Provide the (X, Y) coordinate of the cell's center where the given text is located.  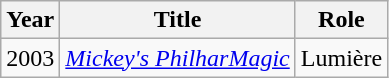
Year (30, 20)
Lumière (341, 58)
Title (178, 20)
2003 (30, 58)
Mickey's PhilharMagic (178, 58)
Role (341, 20)
